Provide the [x, y] coordinate of the cell's center where the given text is located.  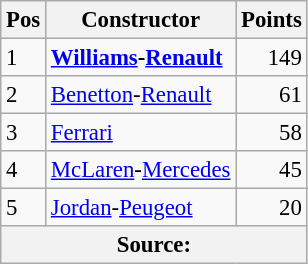
McLaren-Mercedes [141, 170]
Benetton-Renault [141, 95]
61 [272, 95]
4 [24, 170]
3 [24, 133]
58 [272, 133]
Ferrari [141, 133]
20 [272, 208]
Jordan-Peugeot [141, 208]
Constructor [141, 20]
Points [272, 20]
Source: [154, 245]
5 [24, 208]
Williams-Renault [141, 58]
149 [272, 58]
Pos [24, 20]
2 [24, 95]
1 [24, 58]
45 [272, 170]
